Provide the (X, Y) coordinate of the cell's center where the given text is located.  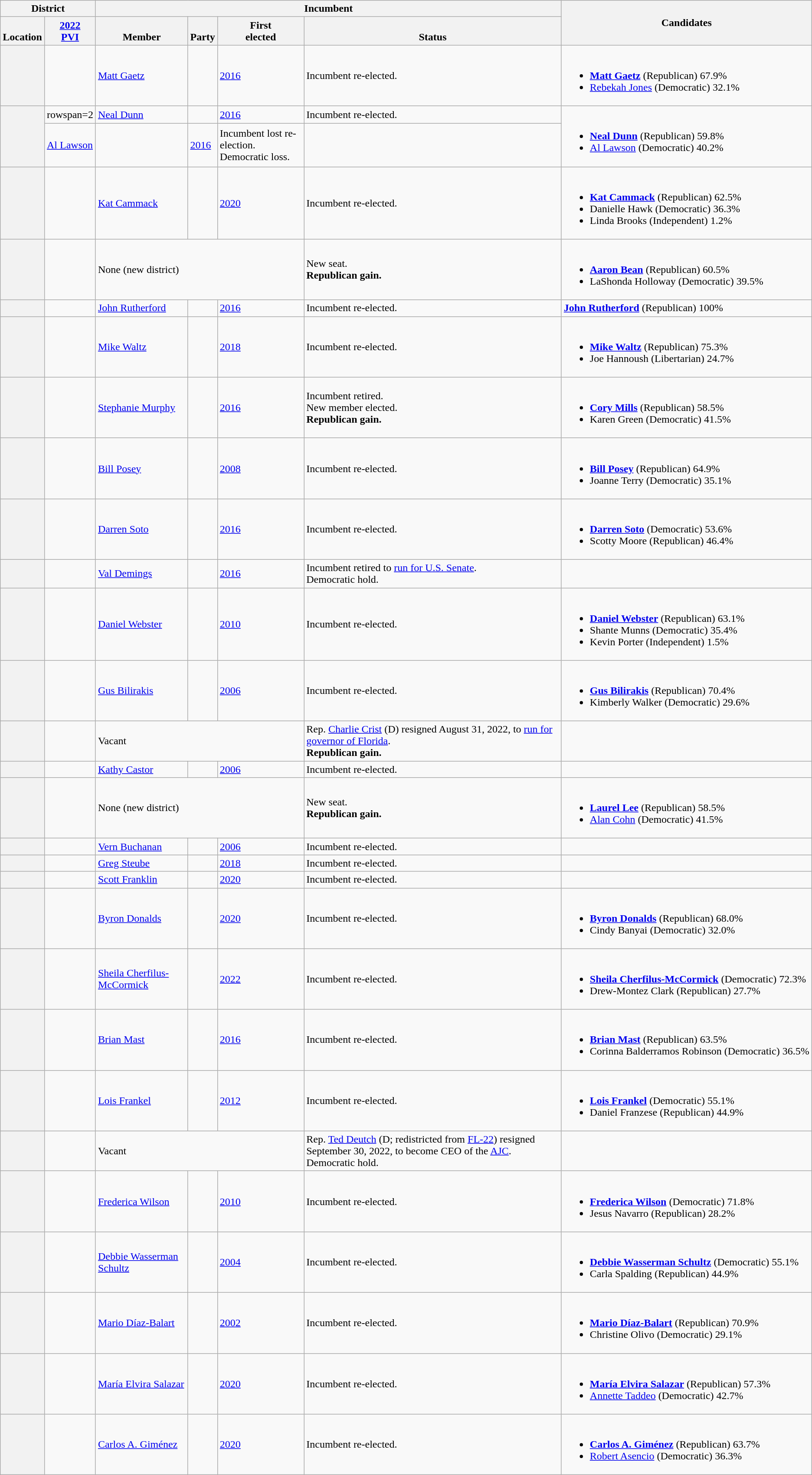
Carlos A. Giménez (Republican) 63.7%Robert Asencio (Democratic) 36.3% (686, 1445)
Carlos A. Giménez (141, 1445)
2022PVI (70, 31)
María Elvira Salazar (Republican) 57.3%Annette Taddeo (Democratic) 42.7% (686, 1383)
Candidates (686, 23)
Sheila Cherfilus-McCormick (141, 979)
Lois Frankel (Democratic) 55.1%Daniel Franzese (Republican) 44.9% (686, 1101)
John Rutherford (141, 308)
Gus Bilirakis (141, 691)
Firstelected (260, 31)
Cory Mills (Republican) 58.5%Karen Green (Democratic) 41.5% (686, 407)
2022 (260, 979)
Brian Mast (141, 1040)
Frederica Wilson (Democratic) 71.8%Jesus Navarro (Republican) 28.2% (686, 1201)
Daniel Webster (Republican) 63.1%Shante Munns (Democratic) 35.4%Kevin Porter (Independent) 1.5% (686, 624)
Mike Waltz (141, 347)
Val Demings (141, 574)
Status (433, 31)
Member (141, 31)
rowspan=2 (70, 115)
Lois Frankel (141, 1101)
Daniel Webster (141, 624)
Stephanie Murphy (141, 407)
Darren Soto (Democratic) 53.6%Scotty Moore (Republican) 46.4% (686, 529)
Byron Donalds (Republican) 68.0%Cindy Banyai (Democratic) 32.0% (686, 918)
Scott Franklin (141, 880)
Party (203, 31)
Mario Díaz-Balart (Republican) 70.9%Christine Olivo (Democratic) 29.1% (686, 1323)
Mike Waltz (Republican) 75.3%Joe Hannoush (Libertarian) 24.7% (686, 347)
2012 (260, 1101)
2002 (260, 1323)
Bill Posey (141, 468)
District (48, 9)
Incumbent retired.New member elected.Republican gain. (433, 407)
Brian Mast (Republican) 63.5%Corinna Balderramos Robinson (Democratic) 36.5% (686, 1040)
Location (23, 31)
Al Lawson (70, 145)
Laurel Lee (Republican) 58.5%Alan Cohn (Democratic) 41.5% (686, 808)
Incumbent retired to run for U.S. Senate.Democratic hold. (433, 574)
Debbie Wasserman Schultz (141, 1262)
Neal Dunn (Republican) 59.8%Al Lawson (Democratic) 40.2% (686, 136)
Sheila Cherfilus-McCormick (Democratic) 72.3%Drew-Montez Clark (Republican) 27.7% (686, 979)
Neal Dunn (141, 115)
Greg Steube (141, 863)
Rep. Charlie Crist (D) resigned August 31, 2022, to run for governor of Florida.Republican gain. (433, 741)
Bill Posey (Republican) 64.9%Joanne Terry (Democratic) 35.1% (686, 468)
Incumbent lost re-election.Democratic loss. (260, 145)
John Rutherford (Republican) 100% (686, 308)
Byron Donalds (141, 918)
Kat Cammack (Republican) 62.5%Danielle Hawk (Democratic) 36.3%Linda Brooks (Independent) 1.2% (686, 203)
Matt Gaetz (141, 76)
Aaron Bean (Republican) 60.5%LaShonda Holloway (Democratic) 39.5% (686, 269)
Frederica Wilson (141, 1201)
Kat Cammack (141, 203)
Darren Soto (141, 529)
2008 (260, 468)
Incumbent (328, 9)
Debbie Wasserman Schultz (Democratic) 55.1%Carla Spalding (Republican) 44.9% (686, 1262)
Matt Gaetz (Republican) 67.9%Rebekah Jones (Democratic) 32.1% (686, 76)
Mario Díaz-Balart (141, 1323)
María Elvira Salazar (141, 1383)
Kathy Castor (141, 769)
Rep. Ted Deutch (D; redistricted from FL-22) resigned September 30, 2022, to become CEO of the AJC.Democratic hold. (433, 1151)
Gus Bilirakis (Republican) 70.4%Kimberly Walker (Democratic) 29.6% (686, 691)
2004 (260, 1262)
Vern Buchanan (141, 847)
